Identify which cell holds the provided text, then report its [x, y] central coordinate. 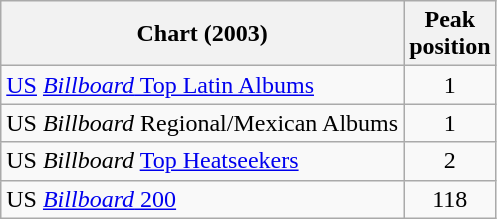
Peakposition [450, 34]
US Billboard Top Heatseekers [202, 161]
2 [450, 161]
118 [450, 199]
Chart (2003) [202, 34]
US Billboard Top Latin Albums [202, 85]
US Billboard 200 [202, 199]
US Billboard Regional/Mexican Albums [202, 123]
